Extract the [x, y] coordinate from the center of the cell holding the provided text.  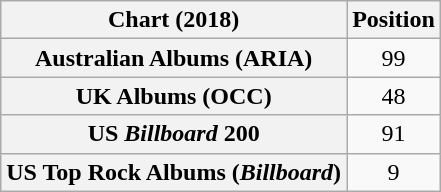
91 [394, 134]
US Billboard 200 [174, 134]
Australian Albums (ARIA) [174, 58]
9 [394, 172]
UK Albums (OCC) [174, 96]
Position [394, 20]
US Top Rock Albums (Billboard) [174, 172]
Chart (2018) [174, 20]
99 [394, 58]
48 [394, 96]
